Pinpoint the cell where the given text exists, returning its (X, Y) midpoint coordinate. 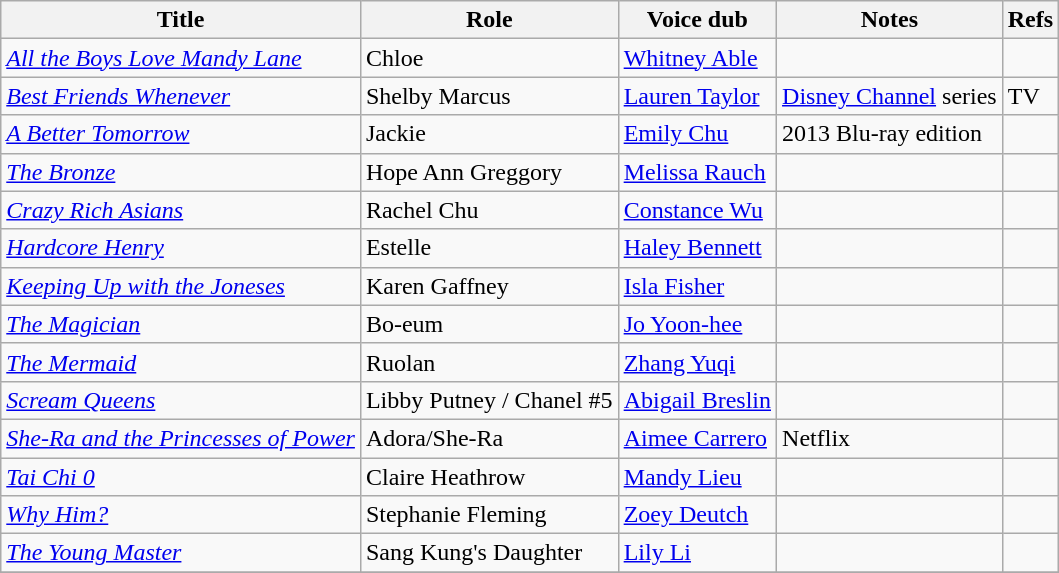
Mandy Lieu (697, 477)
The Young Master (181, 553)
Lauren Taylor (697, 96)
Lily Li (697, 553)
Haley Bennett (697, 248)
Estelle (489, 248)
Keeping Up with the Joneses (181, 286)
Abigail Breslin (697, 400)
Emily Chu (697, 134)
TV (1030, 96)
Title (181, 20)
Stephanie Fleming (489, 515)
Melissa Rauch (697, 172)
Rachel Chu (489, 210)
Jo Yoon-hee (697, 324)
Chloe (489, 58)
All the Boys Love Mandy Lane (181, 58)
The Mermaid (181, 362)
Sang Kung's Daughter (489, 553)
Zhang Yuqi (697, 362)
Shelby Marcus (489, 96)
A Better Tomorrow (181, 134)
Adora/She-Ra (489, 438)
Bo-eum (489, 324)
Role (489, 20)
She-Ra and the Princesses of Power (181, 438)
The Bronze (181, 172)
Scream Queens (181, 400)
Zoey Deutch (697, 515)
Constance Wu (697, 210)
Hope Ann Greggory (489, 172)
Libby Putney / Chanel #5 (489, 400)
Best Friends Whenever (181, 96)
Whitney Able (697, 58)
Karen Gaffney (489, 286)
Claire Heathrow (489, 477)
Notes (890, 20)
Aimee Carrero (697, 438)
Tai Chi 0 (181, 477)
2013 Blu-ray edition (890, 134)
Why Him? (181, 515)
Disney Channel series (890, 96)
Netflix (890, 438)
Ruolan (489, 362)
Hardcore Henry (181, 248)
Voice dub (697, 20)
Isla Fisher (697, 286)
Jackie (489, 134)
The Magician (181, 324)
Refs (1030, 20)
Crazy Rich Asians (181, 210)
